Scan for the cell matching the given text and deliver its [X, Y] coordinate at center. 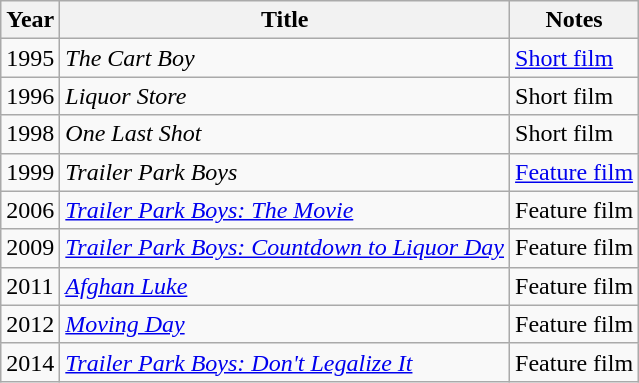
One Last Shot [285, 134]
1996 [30, 96]
2006 [30, 210]
Trailer Park Boys: The Movie [285, 210]
1998 [30, 134]
Trailer Park Boys: Don't Legalize It [285, 362]
Trailer Park Boys [285, 172]
1999 [30, 172]
2012 [30, 324]
2014 [30, 362]
2011 [30, 286]
Notes [574, 20]
Year [30, 20]
The Cart Boy [285, 58]
Moving Day [285, 324]
Title [285, 20]
1995 [30, 58]
Liquor Store [285, 96]
Trailer Park Boys: Countdown to Liquor Day [285, 248]
Afghan Luke [285, 286]
2009 [30, 248]
